Return (x, y) of the center of cell containing provided text 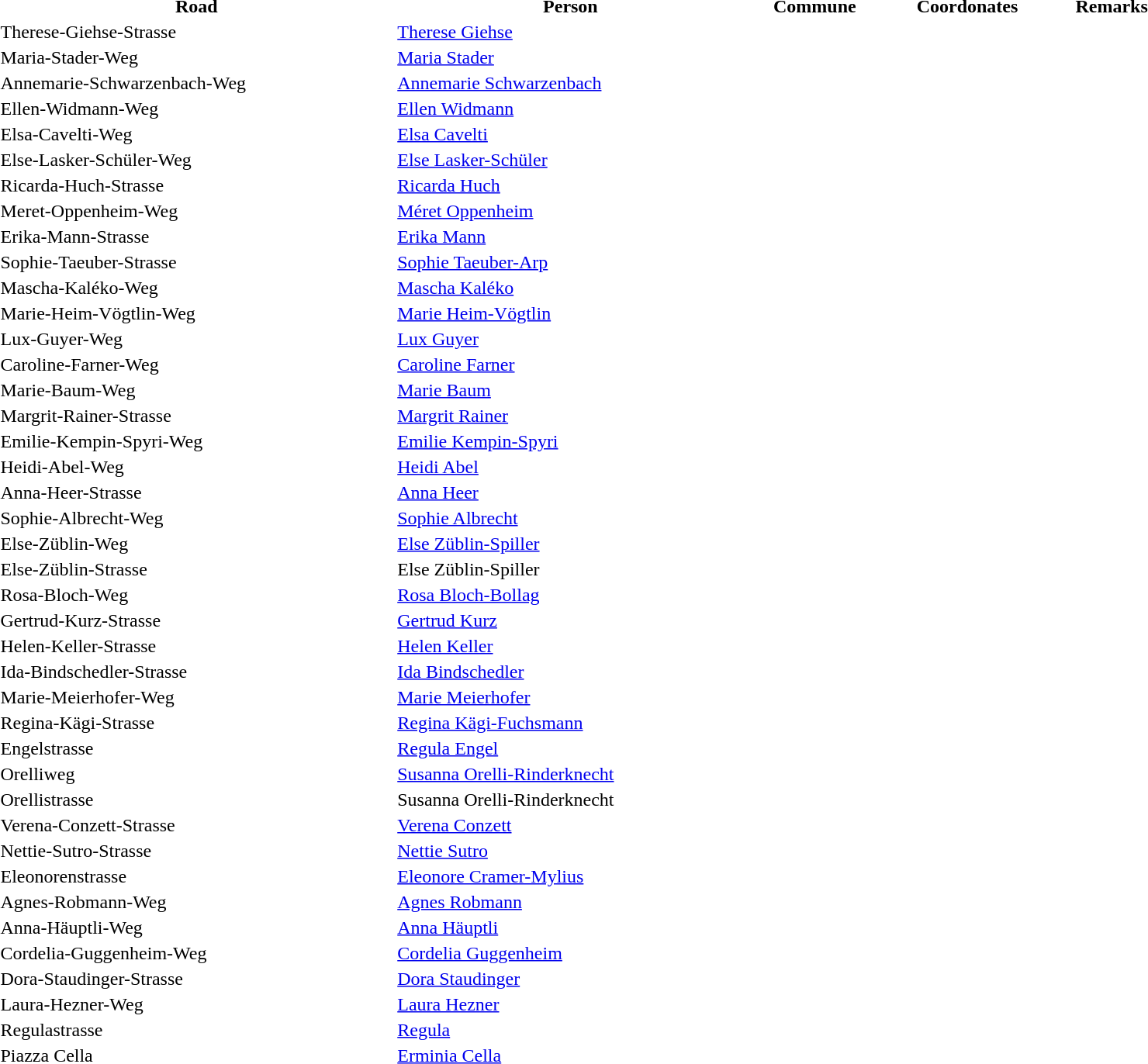
Regina Kägi-Fuchsmann (571, 723)
Anna Häuptli (571, 928)
Nettie Sutro (571, 851)
Erika Mann (571, 237)
Marie Meierhofer (571, 697)
Rosa Bloch-Bollag (571, 595)
Ida Bindschedler (571, 672)
Ellen Widmann (571, 109)
Annemarie Schwarzenbach (571, 83)
Anna Heer (571, 492)
Marie Heim-Vögtlin (571, 313)
Heidi Abel (571, 467)
Sophie Taeuber-Arp (571, 262)
Regula Engel (571, 748)
Mascha Kaléko (571, 288)
Eleonore Cramer-Mylius (571, 876)
Else Lasker-Schüler (571, 160)
Maria Stader (571, 57)
Therese Giehse (571, 32)
Cordelia Guggenheim (571, 953)
Ricarda Huch (571, 185)
Helen Keller (571, 646)
Dora Staudinger (571, 979)
Agnes Robmann (571, 902)
Sophie Albrecht (571, 518)
Elsa Cavelti (571, 134)
Verena Conzett (571, 825)
Caroline Farner (571, 364)
Méret Oppenheim (571, 211)
Lux Guyer (571, 339)
Margrit Rainer (571, 416)
Laura Hezner (571, 1004)
Regula (571, 1030)
Marie Baum (571, 390)
Emilie Kempin-Spyri (571, 441)
Gertrud Kurz (571, 620)
